Detect which cell encompasses the target text, then output its (X, Y) center coordinate. 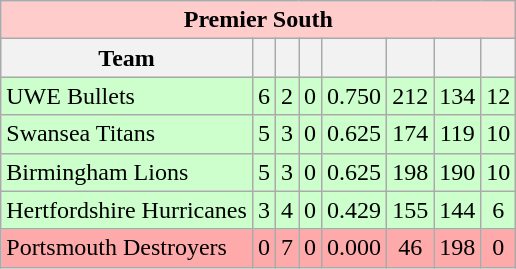
12 (498, 96)
155 (410, 210)
7 (286, 248)
UWE Bullets (127, 96)
212 (410, 96)
0.750 (354, 96)
119 (458, 134)
Portsmouth Destroyers (127, 248)
174 (410, 134)
Hertfordshire Hurricanes (127, 210)
0.429 (354, 210)
190 (458, 172)
0.000 (354, 248)
Team (127, 58)
Birmingham Lions (127, 172)
2 (286, 96)
4 (286, 210)
Premier South (258, 20)
46 (410, 248)
Swansea Titans (127, 134)
144 (458, 210)
134 (458, 96)
